Pinpoint the cell where the given text exists, returning its (x, y) midpoint coordinate. 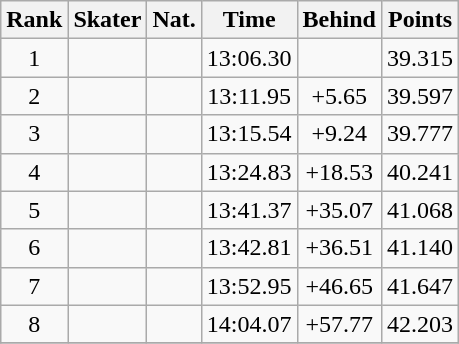
5 (34, 210)
8 (34, 324)
39.777 (420, 134)
+5.65 (339, 96)
40.241 (420, 172)
6 (34, 248)
+57.77 (339, 324)
1 (34, 58)
7 (34, 286)
13:24.83 (249, 172)
14:04.07 (249, 324)
41.140 (420, 248)
13:41.37 (249, 210)
13:11.95 (249, 96)
13:15.54 (249, 134)
39.315 (420, 58)
Rank (34, 20)
Nat. (174, 20)
+46.65 (339, 286)
13:52.95 (249, 286)
+36.51 (339, 248)
+18.53 (339, 172)
41.068 (420, 210)
4 (34, 172)
39.597 (420, 96)
Points (420, 20)
13:42.81 (249, 248)
42.203 (420, 324)
Skater (108, 20)
41.647 (420, 286)
+9.24 (339, 134)
13:06.30 (249, 58)
+35.07 (339, 210)
Behind (339, 20)
3 (34, 134)
Time (249, 20)
2 (34, 96)
